Locate the cell with the specified text and output its (x, y) center coordinate. 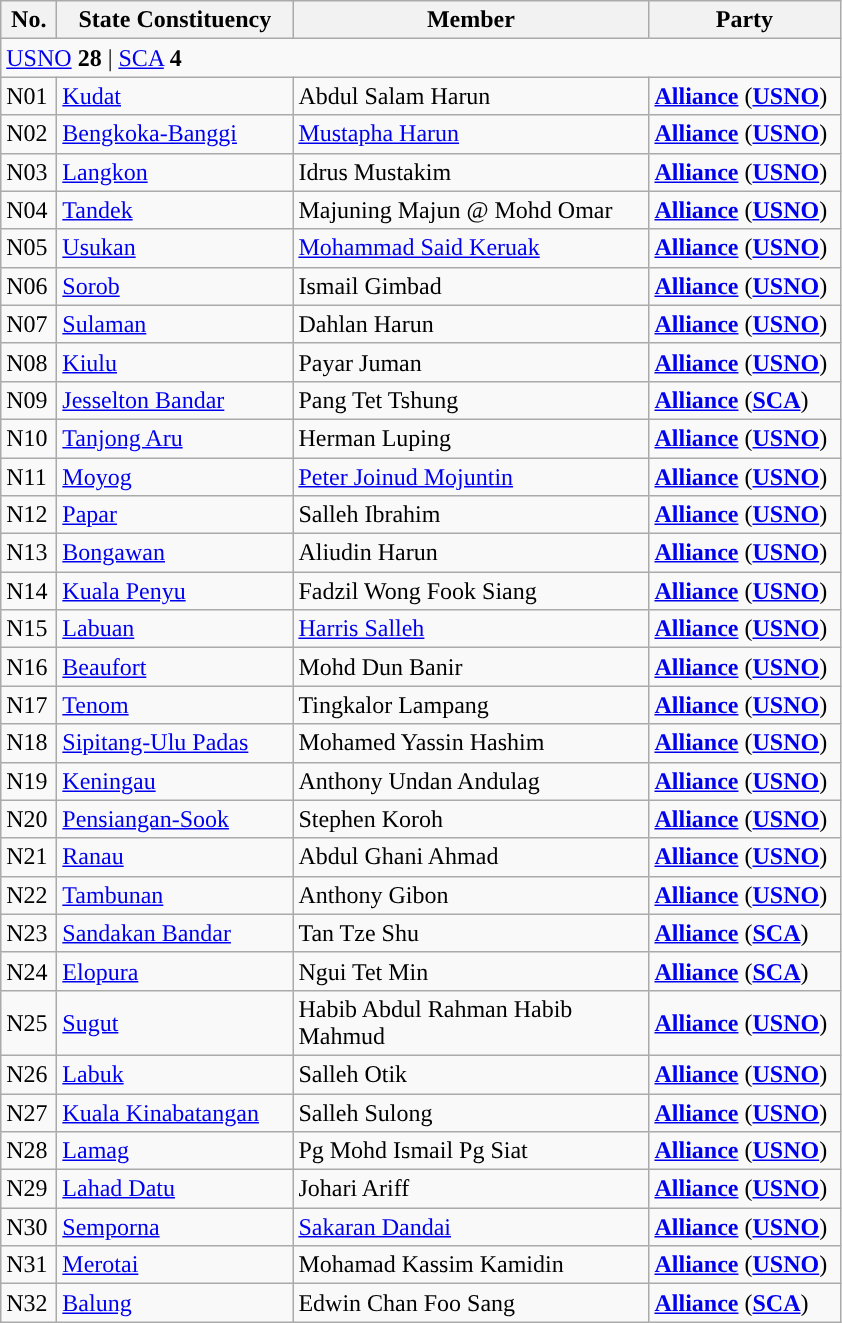
N04 (29, 210)
N17 (29, 705)
Fadzil Wong Fook Siang (471, 591)
N06 (29, 286)
N30 (29, 1227)
Elopura (175, 971)
Kudat (175, 96)
N19 (29, 781)
Kiulu (175, 362)
N07 (29, 324)
Mohd Dun Banir (471, 667)
Habib Abdul Rahman Habib Mahmud (471, 1022)
Herman Luping (471, 438)
Johari Ariff (471, 1189)
Beaufort (175, 667)
Papar (175, 515)
N18 (29, 743)
N09 (29, 400)
Langkon (175, 172)
Ranau (175, 857)
Sugut (175, 1022)
Dahlan Harun (471, 324)
N05 (29, 248)
Mohammad Said Keruak (471, 248)
Peter Joinud Mojuntin (471, 477)
Tanjong Aru (175, 438)
Tenom (175, 705)
Usukan (175, 248)
Idrus Mustakim (471, 172)
Harris Salleh (471, 629)
Salleh Otik (471, 1074)
Abdul Ghani Ahmad (471, 857)
Sakaran Dandai (471, 1227)
N13 (29, 553)
N03 (29, 172)
N29 (29, 1189)
N23 (29, 933)
Kuala Penyu (175, 591)
Sipitang-Ulu Padas (175, 743)
Jesselton Bandar (175, 400)
N15 (29, 629)
Bengkoka-Banggi (175, 134)
N24 (29, 971)
Ismail Gimbad (471, 286)
Merotai (175, 1265)
Pang Tet Tshung (471, 400)
Labuk (175, 1074)
Sorob (175, 286)
State Constituency (175, 20)
Lahad Datu (175, 1189)
Sulaman (175, 324)
Stephen Koroh (471, 819)
Moyog (175, 477)
N27 (29, 1113)
Payar Juman (471, 362)
Salleh Ibrahim (471, 515)
Sandakan Bandar (175, 933)
Semporna (175, 1227)
Keningau (175, 781)
Aliudin Harun (471, 553)
Tingkalor Lampang (471, 705)
Salleh Sulong (471, 1113)
Bongawan (175, 553)
N10 (29, 438)
N28 (29, 1151)
N26 (29, 1074)
Pg Mohd Ismail Pg Siat (471, 1151)
N25 (29, 1022)
Lamag (175, 1151)
N02 (29, 134)
Member (471, 20)
Tandek (175, 210)
Mohamed Yassin Hashim (471, 743)
Pensiangan-Sook (175, 819)
N08 (29, 362)
N31 (29, 1265)
N14 (29, 591)
N20 (29, 819)
Balung (175, 1303)
N12 (29, 515)
Mustapha Harun (471, 134)
Mohamad Kassim Kamidin (471, 1265)
Abdul Salam Harun (471, 96)
N21 (29, 857)
USNO 28 | SCA 4 (420, 58)
N01 (29, 96)
N22 (29, 895)
Tan Tze Shu (471, 933)
Anthony Undan Andulag (471, 781)
N11 (29, 477)
Tambunan (175, 895)
Edwin Chan Foo Sang (471, 1303)
Anthony Gibon (471, 895)
No. (29, 20)
Ngui Tet Min (471, 971)
Labuan (175, 629)
Majuning Majun @ Mohd Omar (471, 210)
Party (744, 20)
Kuala Kinabatangan (175, 1113)
N32 (29, 1303)
N16 (29, 667)
